Extract the [X, Y] coordinate from the center of the cell holding the provided text.  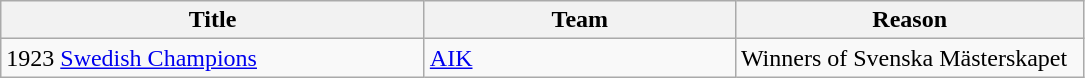
Winners of Svenska Mästerskapet [910, 58]
AIK [580, 58]
Title [213, 20]
Reason [910, 20]
1923 Swedish Champions [213, 58]
Team [580, 20]
